Detect which cell encompasses the target text, then output its (x, y) center coordinate. 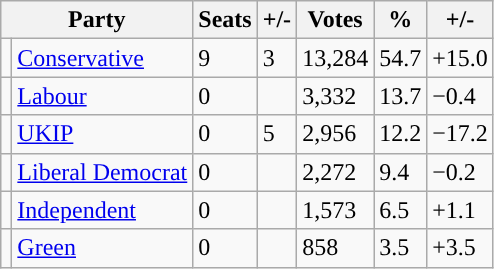
+3.5 (460, 248)
13,284 (336, 58)
Party (97, 20)
9.4 (400, 172)
12.2 (400, 134)
3 (276, 58)
54.7 (400, 58)
Seats (225, 20)
−17.2 (460, 134)
2,956 (336, 134)
+15.0 (460, 58)
858 (336, 248)
1,573 (336, 210)
13.7 (400, 96)
+1.1 (460, 210)
Conservative (102, 58)
Labour (102, 96)
3,332 (336, 96)
2,272 (336, 172)
Independent (102, 210)
UKIP (102, 134)
% (400, 20)
6.5 (400, 210)
Votes (336, 20)
9 (225, 58)
−0.4 (460, 96)
−0.2 (460, 172)
Liberal Democrat (102, 172)
3.5 (400, 248)
5 (276, 134)
Green (102, 248)
